Detect which cell encompasses the target text, then output its [x, y] center coordinate. 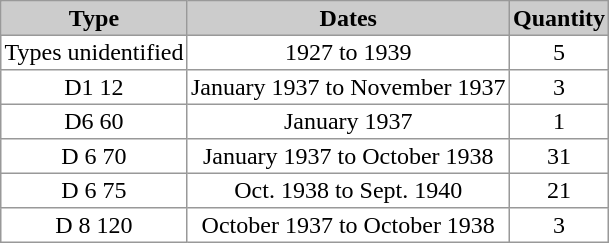
Types unidentified [94, 52]
D 6 70 [94, 156]
D1 12 [94, 87]
January 1937 to October 1938 [348, 156]
January 1937 to November 1937 [348, 87]
D 6 75 [94, 190]
1927 to 1939 [348, 52]
D 8 120 [94, 225]
January 1937 [348, 121]
Type [94, 18]
Quantity [559, 18]
Oct. 1938 to Sept. 1940 [348, 190]
October 1937 to October 1938 [348, 225]
1 [559, 121]
31 [559, 156]
5 [559, 52]
Dates [348, 18]
21 [559, 190]
D6 60 [94, 121]
